Search for the cell housing the specified text and yield its (x, y) center coordinate. 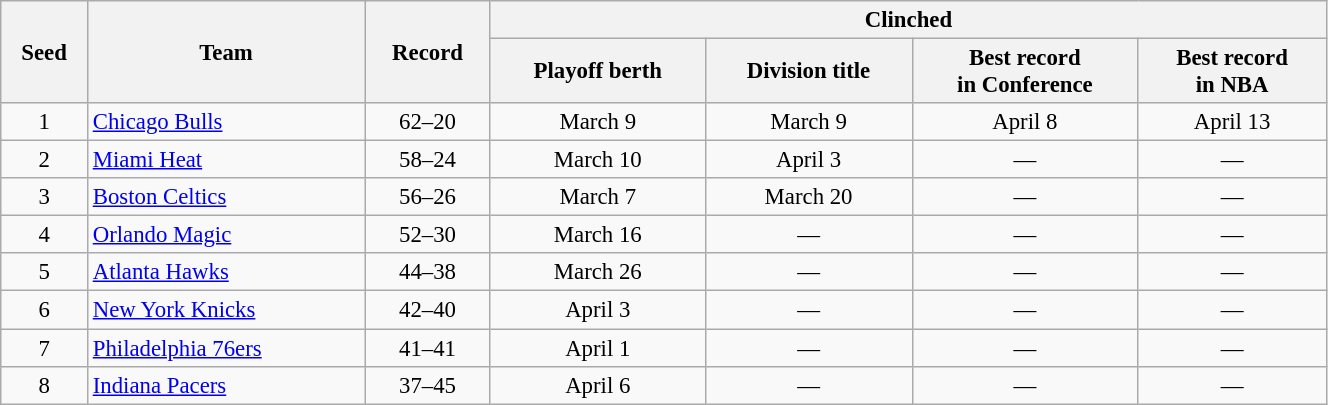
New York Knicks (226, 310)
April 6 (598, 385)
8 (44, 385)
5 (44, 273)
April 8 (1025, 122)
March 16 (598, 235)
Chicago Bulls (226, 122)
April 13 (1232, 122)
Best record in NBA (1232, 72)
7 (44, 348)
42–40 (428, 310)
Clinched (908, 20)
March 10 (598, 160)
March 26 (598, 273)
3 (44, 197)
March 7 (598, 197)
Playoff berth (598, 72)
Best record in Conference (1025, 72)
Orlando Magic (226, 235)
6 (44, 310)
Miami Heat (226, 160)
Team (226, 52)
Philadelphia 76ers (226, 348)
62–20 (428, 122)
37–45 (428, 385)
58–24 (428, 160)
52–30 (428, 235)
41–41 (428, 348)
Boston Celtics (226, 197)
44–38 (428, 273)
2 (44, 160)
Indiana Pacers (226, 385)
1 (44, 122)
Division title (808, 72)
56–26 (428, 197)
Record (428, 52)
Seed (44, 52)
4 (44, 235)
Atlanta Hawks (226, 273)
April 1 (598, 348)
March 20 (808, 197)
